Locate the cell with the specified text and output its [x, y] center coordinate. 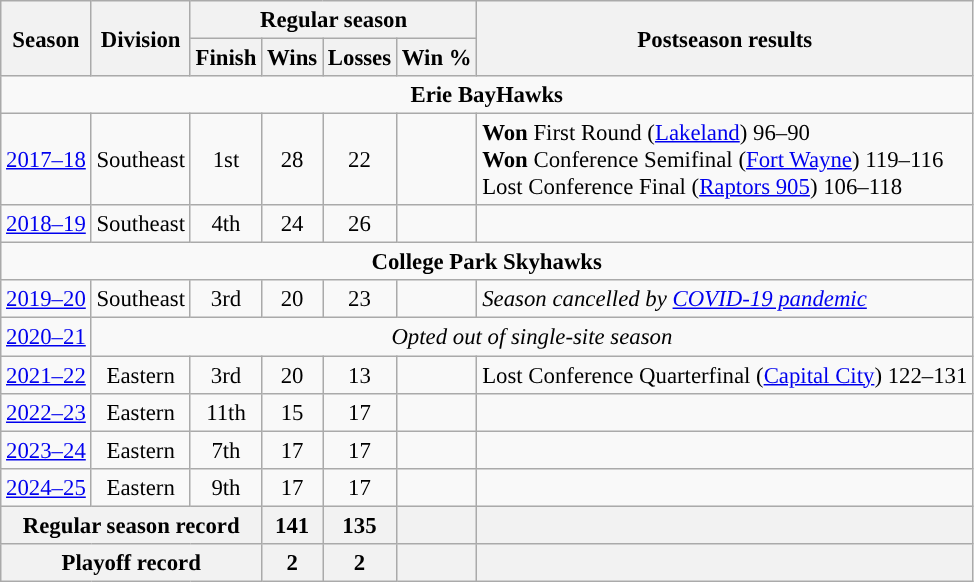
2022–23 [46, 412]
11th [226, 412]
Division [140, 38]
24 [292, 224]
Wins [292, 58]
Lost Conference Quarterfinal (Capital City) 122–131 [725, 375]
Won First Round (Lakeland) 96–90Won Conference Semifinal (Fort Wayne) 119–116Lost Conference Final (Raptors 905) 106–118 [725, 160]
Win % [436, 58]
22 [359, 160]
Playoff record [132, 563]
15 [292, 412]
2018–19 [46, 224]
Opted out of single-site season [532, 337]
9th [226, 487]
Season [46, 38]
2020–21 [46, 337]
2019–20 [46, 299]
Finish [226, 58]
Regular season record [132, 525]
2023–24 [46, 450]
Season cancelled by COVID-19 pandemic [725, 299]
135 [359, 525]
Regular season [334, 20]
1st [226, 160]
Erie BayHawks [487, 95]
Postseason results [725, 38]
28 [292, 160]
23 [359, 299]
2017–18 [46, 160]
2021–22 [46, 375]
College Park Skyhawks [487, 262]
7th [226, 450]
141 [292, 525]
13 [359, 375]
26 [359, 224]
Losses [359, 58]
4th [226, 224]
2024–25 [46, 487]
